Find where the given text appears and provide that cell's center as (x, y) coordinate. 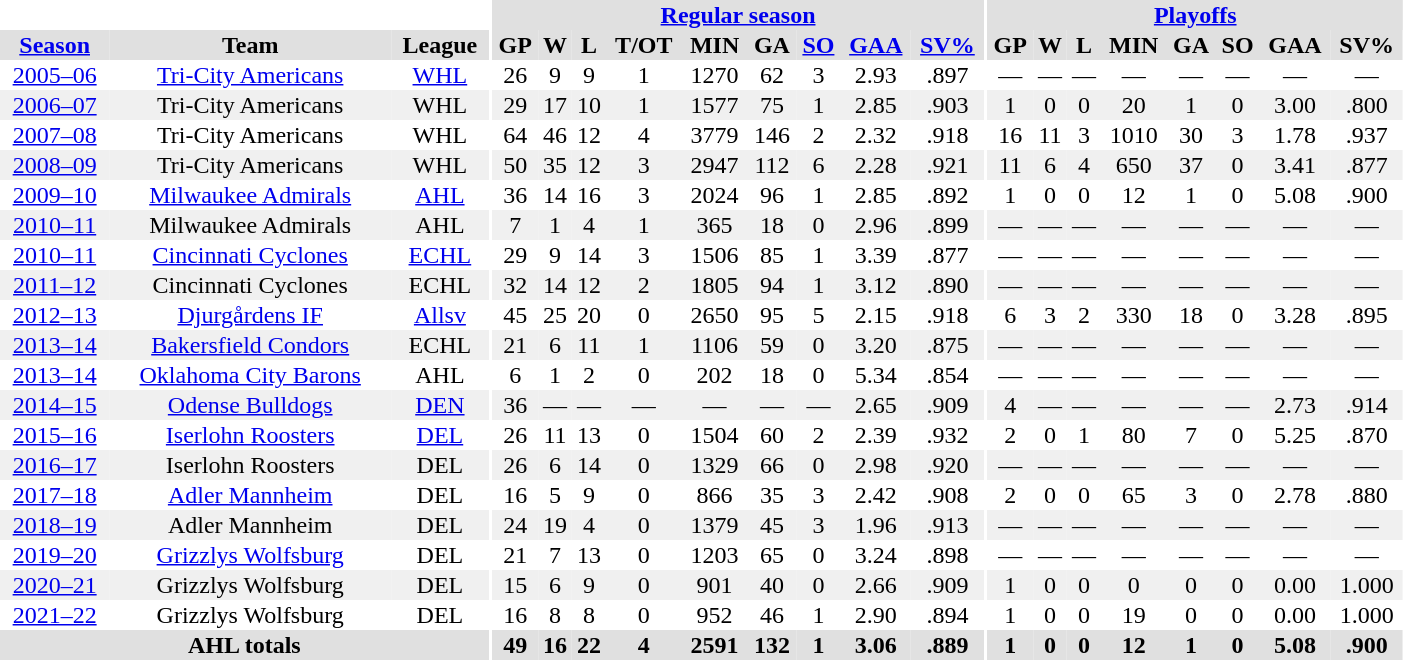
.890 (947, 285)
2.90 (876, 615)
2018–19 (54, 525)
1329 (715, 465)
1106 (715, 345)
75 (772, 105)
2650 (715, 315)
2024 (715, 195)
112 (772, 165)
Season (54, 45)
2591 (715, 645)
17 (555, 105)
3.41 (1296, 165)
.920 (947, 465)
.921 (947, 165)
132 (772, 645)
Bakersfield Condors (250, 345)
2016–17 (54, 465)
202 (715, 375)
Regular season (738, 15)
Team (250, 45)
95 (772, 315)
2008–09 (54, 165)
2009–10 (54, 195)
1506 (715, 255)
50 (515, 165)
Allsv (440, 315)
1379 (715, 525)
64 (515, 135)
1.78 (1296, 135)
59 (772, 345)
3.24 (876, 555)
.880 (1366, 495)
66 (772, 465)
T/OT (644, 45)
.932 (947, 435)
2.28 (876, 165)
2012–13 (54, 315)
2.78 (1296, 495)
2005–06 (54, 75)
146 (772, 135)
2.66 (876, 585)
Djurgårdens IF (250, 315)
330 (1134, 315)
.800 (1366, 105)
1504 (715, 435)
3.00 (1296, 105)
3.12 (876, 285)
2015–16 (54, 435)
22 (589, 645)
85 (772, 255)
40 (772, 585)
2.96 (876, 225)
AHL totals (244, 645)
.903 (947, 105)
901 (715, 585)
2007–08 (54, 135)
3779 (715, 135)
2.39 (876, 435)
2947 (715, 165)
5.34 (876, 375)
League (440, 45)
Playoffs (1195, 15)
2011–12 (54, 285)
3.20 (876, 345)
1203 (715, 555)
2014–15 (54, 405)
15 (515, 585)
1010 (1134, 135)
2020–21 (54, 585)
3.39 (876, 255)
24 (515, 525)
2.93 (876, 75)
2.98 (876, 465)
.937 (1366, 135)
94 (772, 285)
Oklahoma City Barons (250, 375)
37 (1192, 165)
1805 (715, 285)
.899 (947, 225)
DEN (440, 405)
2021–22 (54, 615)
2019–20 (54, 555)
.908 (947, 495)
32 (515, 285)
.870 (1366, 435)
952 (715, 615)
3.28 (1296, 315)
62 (772, 75)
Odense Bulldogs (250, 405)
2017–18 (54, 495)
3.06 (876, 645)
.898 (947, 555)
1577 (715, 105)
30 (1192, 135)
2.42 (876, 495)
2.73 (1296, 405)
.892 (947, 195)
2.15 (876, 315)
96 (772, 195)
866 (715, 495)
.897 (947, 75)
365 (715, 225)
2.32 (876, 135)
.895 (1366, 315)
.913 (947, 525)
5.25 (1296, 435)
650 (1134, 165)
25 (555, 315)
10 (589, 105)
1.96 (876, 525)
2.65 (876, 405)
.854 (947, 375)
2006–07 (54, 105)
.914 (1366, 405)
.875 (947, 345)
49 (515, 645)
.889 (947, 645)
1270 (715, 75)
60 (772, 435)
.894 (947, 615)
80 (1134, 435)
